Return the [X, Y] coordinate for the center point of the cell that contains the specified text.  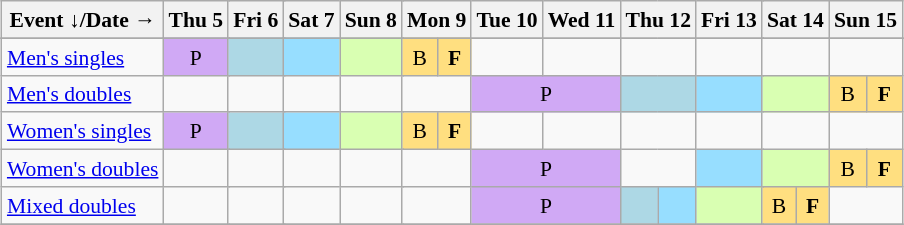
Fri 6 [256, 20]
Sun 8 [371, 20]
Mixed doubles [83, 204]
Wed 11 [582, 20]
Event ↓/Date → [83, 20]
Women's doubles [83, 168]
Thu 12 [658, 20]
Men's doubles [83, 94]
Sat 7 [311, 20]
Tue 10 [506, 20]
Sun 15 [866, 20]
Fri 13 [729, 20]
Men's singles [83, 56]
Women's singles [83, 130]
Thu 5 [196, 20]
Mon 9 [436, 20]
Sat 14 [796, 20]
